Return the (x, y) coordinate for the center point of the cell that contains the specified text.  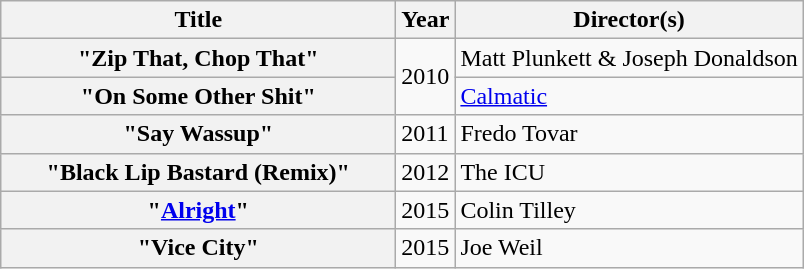
2011 (426, 134)
Joe Weil (629, 248)
"Black Lip Bastard (Remix)" (198, 172)
"Say Wassup" (198, 134)
2010 (426, 77)
2012 (426, 172)
"Alright" (198, 210)
Fredo Tovar (629, 134)
"On Some Other Shit" (198, 96)
"Zip That, Chop That" (198, 58)
Director(s) (629, 20)
Year (426, 20)
Title (198, 20)
Calmatic (629, 96)
Colin Tilley (629, 210)
"Vice City" (198, 248)
Matt Plunkett & Joseph Donaldson (629, 58)
The ICU (629, 172)
